Search for the cell housing the specified text and yield its (x, y) center coordinate. 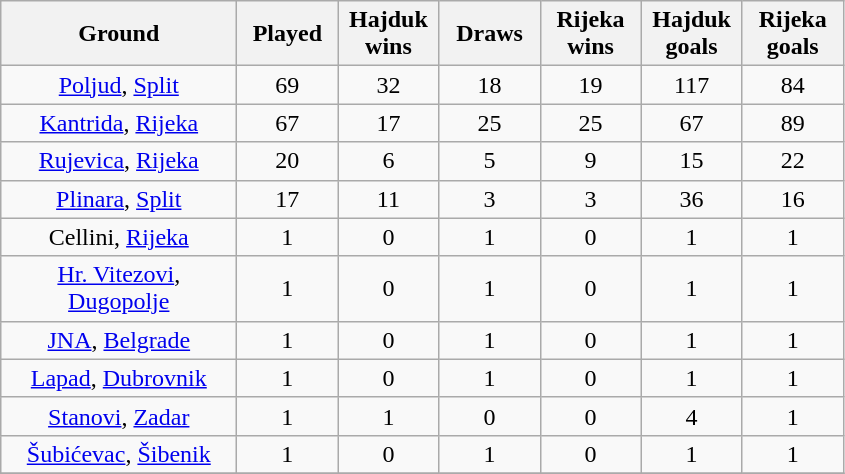
Rijeka goals (792, 34)
Kantrida, Rijeka (119, 123)
89 (792, 123)
Played (288, 34)
Plinara, Split (119, 199)
6 (388, 161)
Poljud, Split (119, 85)
Ground (119, 34)
16 (792, 199)
Rijeka wins (590, 34)
69 (288, 85)
9 (590, 161)
Hajduk goals (692, 34)
Rujevica, Rijeka (119, 161)
Hr. Vitezovi, Dugopolje (119, 288)
Stanovi, Zadar (119, 416)
18 (490, 85)
117 (692, 85)
11 (388, 199)
Draws (490, 34)
22 (792, 161)
Lapad, Dubrovnik (119, 378)
36 (692, 199)
4 (692, 416)
Šubićevac, Šibenik (119, 454)
32 (388, 85)
15 (692, 161)
19 (590, 85)
5 (490, 161)
84 (792, 85)
20 (288, 161)
Hajduk wins (388, 34)
Cellini, Rijeka (119, 237)
JNA, Belgrade (119, 340)
